Locate the cell with the specified text and output its [x, y] center coordinate. 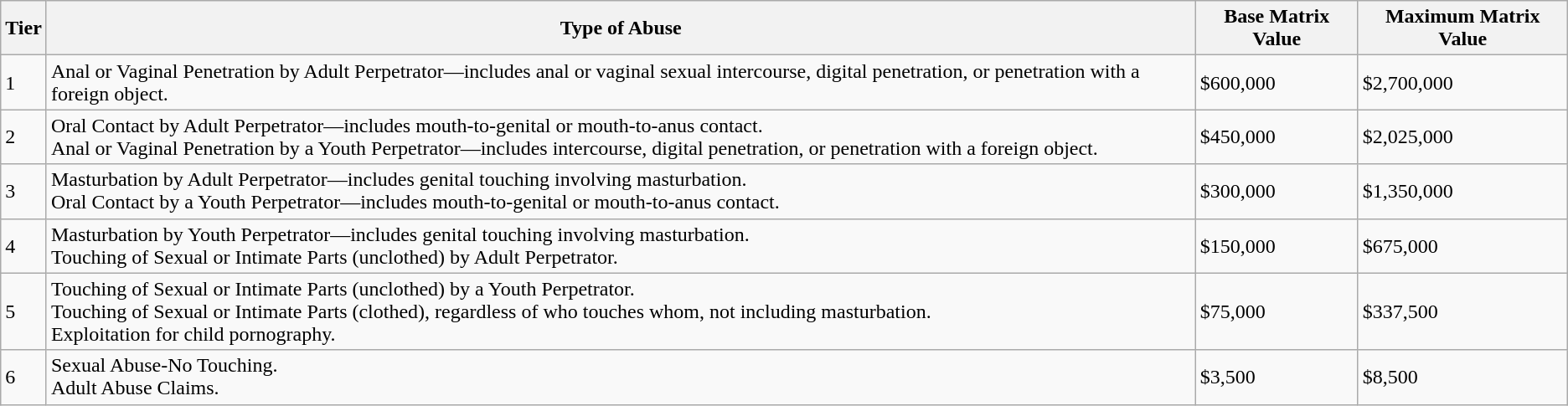
$3,500 [1277, 377]
Tier [23, 28]
4 [23, 246]
$337,500 [1462, 311]
$1,350,000 [1462, 191]
6 [23, 377]
$2,700,000 [1462, 82]
$600,000 [1277, 82]
$75,000 [1277, 311]
1 [23, 82]
$8,500 [1462, 377]
$300,000 [1277, 191]
$675,000 [1462, 246]
$150,000 [1277, 246]
Type of Abuse [621, 28]
$2,025,000 [1462, 137]
Base Matrix Value [1277, 28]
Maximum Matrix Value [1462, 28]
Sexual Abuse-No Touching.Adult Abuse Claims. [621, 377]
3 [23, 191]
2 [23, 137]
$450,000 [1277, 137]
5 [23, 311]
